Pinpoint the cell where the given text exists, returning its [X, Y] midpoint coordinate. 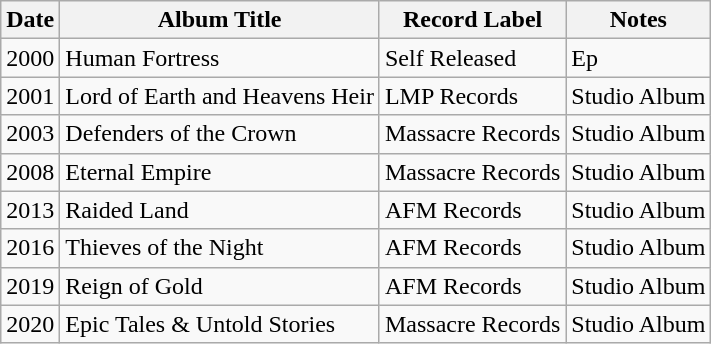
2000 [30, 58]
Thieves of the Night [220, 248]
2019 [30, 286]
Album Title [220, 20]
LMP Records [472, 96]
2013 [30, 210]
Lord of Earth and Heavens Heir [220, 96]
Defenders of the Crown [220, 134]
2003 [30, 134]
2016 [30, 248]
Epic Tales & Untold Stories [220, 324]
Raided Land [220, 210]
Record Label [472, 20]
2008 [30, 172]
Eternal Empire [220, 172]
2001 [30, 96]
Notes [638, 20]
Date [30, 20]
2020 [30, 324]
Ep [638, 58]
Human Fortress [220, 58]
Self Released [472, 58]
Reign of Gold [220, 286]
